Pinpoint the cell where the given text exists, returning its (X, Y) midpoint coordinate. 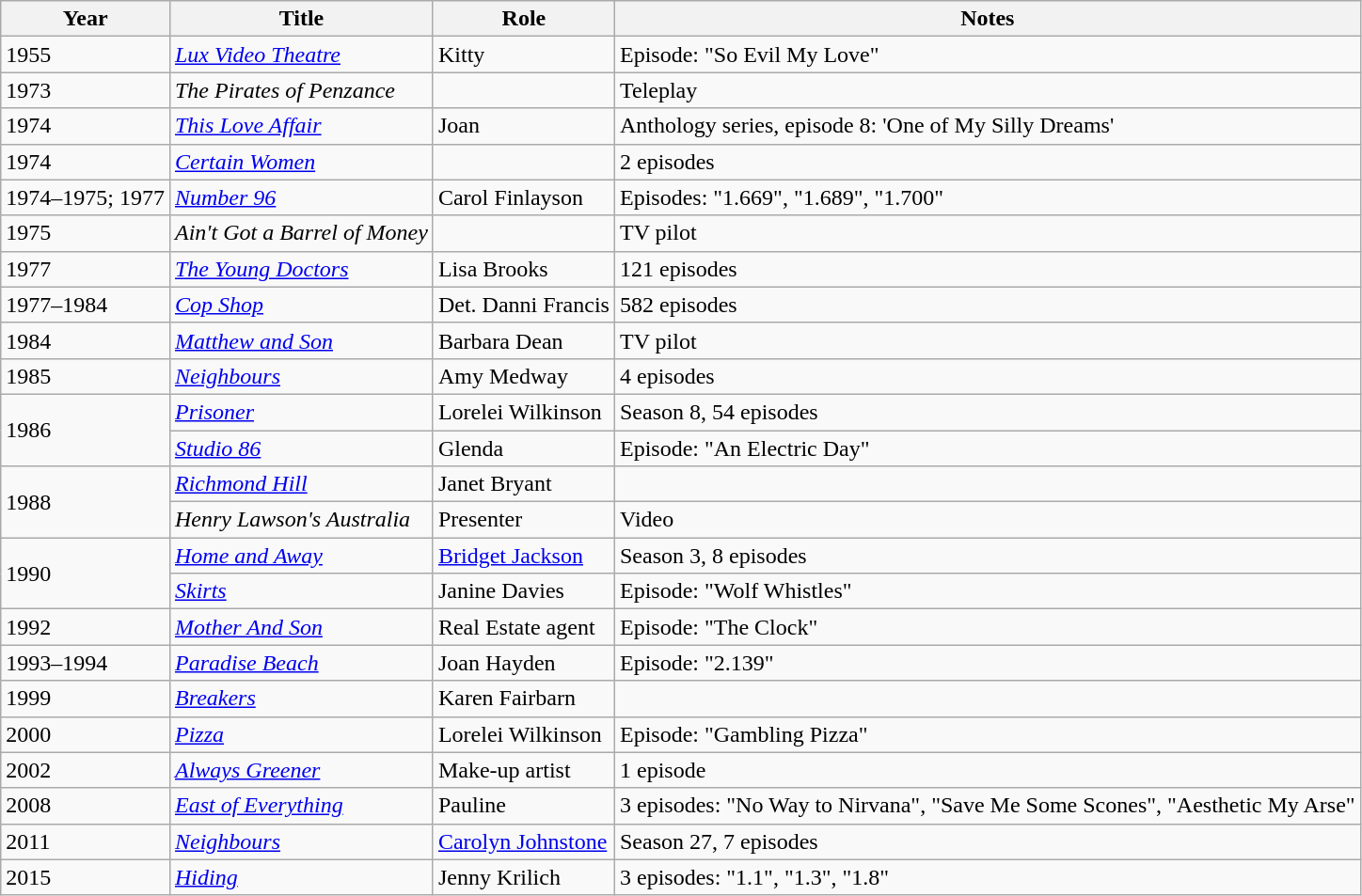
Episode: "So Evil My Love" (988, 55)
Lisa Brooks (523, 269)
1975 (86, 233)
Season 3, 8 episodes (988, 556)
Amy Medway (523, 376)
Episode: "The Clock" (988, 627)
Janet Bryant (523, 484)
Henry Lawson's Australia (301, 520)
1992 (86, 627)
2002 (86, 770)
Episode: "Wolf Whistles" (988, 591)
Carol Finlayson (523, 197)
Det. Danni Francis (523, 305)
Video (988, 520)
Certain Women (301, 162)
Ain't Got a Barrel of Money (301, 233)
1977–1984 (86, 305)
3 episodes: "1.1", "1.3", "1.8" (988, 877)
1984 (86, 340)
1993–1994 (86, 663)
Episode: "2.139" (988, 663)
Hiding (301, 877)
Pizza (301, 734)
Jenny Krilich (523, 877)
Glenda (523, 448)
4 episodes (988, 376)
Episode: "An Electric Day" (988, 448)
Richmond Hill (301, 484)
The Pirates of Penzance (301, 90)
East of Everything (301, 806)
Episodes: "1.669", "1.689", "1.700" (988, 197)
Season 27, 7 episodes (988, 841)
Skirts (301, 591)
1999 (86, 699)
Home and Away (301, 556)
Paradise Beach (301, 663)
Janine Davies (523, 591)
Teleplay (988, 90)
Number 96 (301, 197)
2008 (86, 806)
Bridget Jackson (523, 556)
Cop Shop (301, 305)
1955 (86, 55)
Role (523, 19)
Presenter (523, 520)
Barbara Dean (523, 340)
Matthew and Son (301, 340)
Anthology series, episode 8: 'One of My Silly Dreams' (988, 126)
1985 (86, 376)
582 episodes (988, 305)
Breakers (301, 699)
Episode: "Gambling Pizza" (988, 734)
Prisoner (301, 412)
Notes (988, 19)
1974–1975; 1977 (86, 197)
Real Estate agent (523, 627)
Carolyn Johnstone (523, 841)
Title (301, 19)
2000 (86, 734)
1990 (86, 574)
Joan Hayden (523, 663)
Studio 86 (301, 448)
The Young Doctors (301, 269)
1 episode (988, 770)
Lux Video Theatre (301, 55)
Always Greener (301, 770)
Kitty (523, 55)
Karen Fairbarn (523, 699)
Mother And Son (301, 627)
1973 (86, 90)
2011 (86, 841)
121 episodes (988, 269)
Make-up artist (523, 770)
Season 8, 54 episodes (988, 412)
3 episodes: "No Way to Nirvana", "Save Me Some Scones", "Aesthetic My Arse" (988, 806)
Year (86, 19)
2 episodes (988, 162)
1977 (86, 269)
Pauline (523, 806)
2015 (86, 877)
This Love Affair (301, 126)
1986 (86, 430)
1988 (86, 502)
Joan (523, 126)
